Output the (X, Y) coordinate of the center of the cell containing the given text.  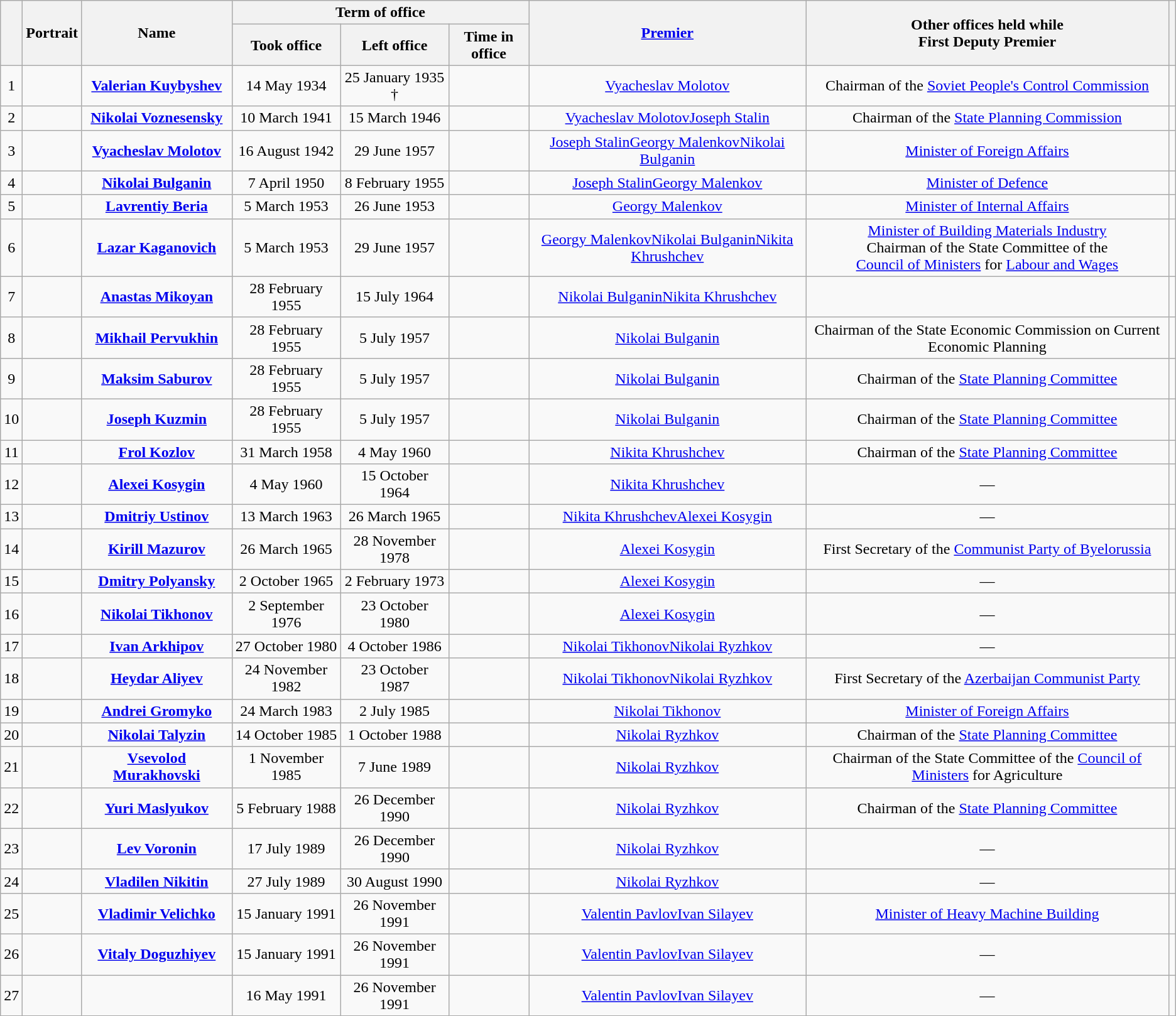
Chairman of the State Committee of the Council of Ministers for Agriculture (988, 767)
12 (11, 485)
Frol Kozlov (156, 451)
Vladimir Velichko (156, 913)
24 November 1982 (286, 678)
14 May 1934 (286, 85)
21 (11, 767)
Yuri Maslyukov (156, 808)
Kirill Mazurov (156, 549)
Joseph StalinGeorgy MalenkovNikolai Bulganin (667, 151)
15 March 1946 (395, 118)
Georgy Malenkov (667, 207)
Mikhail Pervukhin (156, 338)
20 (11, 735)
Vladilen Nikitin (156, 881)
Heydar Aliyev (156, 678)
6 (11, 247)
7 June 1989 (395, 767)
Other offices held whileFirst Deputy Premier (988, 33)
Time in office (489, 45)
Georgy MalenkovNikolai BulganinNikita Khrushchev (667, 247)
Premier (667, 33)
2 September 1976 (286, 614)
7 (11, 296)
Left office (395, 45)
Dmitry Polyansky (156, 581)
Nikolai BulganinNikita Khrushchev (667, 296)
2 February 1973 (395, 581)
24 (11, 881)
31 March 1958 (286, 451)
Name (156, 33)
16 August 1942 (286, 151)
10 (11, 419)
Joseph StalinGeorgy Malenkov (667, 183)
5 (11, 207)
Chairman of the State Planning Commission (988, 118)
8 February 1955 (395, 183)
30 August 1990 (395, 881)
Joseph Kuzmin (156, 419)
27 (11, 995)
Portrait (52, 33)
5 February 1988 (286, 808)
2 October 1965 (286, 581)
14 October 1985 (286, 735)
14 (11, 549)
23 (11, 849)
25 January 1935 † (395, 85)
Lazar Kaganovich (156, 247)
2 July 1985 (395, 711)
Ivan Arkhipov (156, 646)
Vitaly Doguzhiyev (156, 954)
4 October 1986 (395, 646)
24 March 1983 (286, 711)
17 (11, 646)
4 (11, 183)
Lev Voronin (156, 849)
13 (11, 517)
Anastas Mikoyan (156, 296)
1 November 1985 (286, 767)
16 (11, 614)
Minister of Building Materials Industry Chairman of the State Committee of theCouncil of Ministers for Labour and Wages (988, 247)
15 (11, 581)
10 March 1941 (286, 118)
Chairman of the Soviet People's Control Commission (988, 85)
15 July 1964 (395, 296)
18 (11, 678)
Maksim Saburov (156, 378)
9 (11, 378)
Vsevolod Murakhovski (156, 767)
7 April 1950 (286, 183)
Nikolai Voznesensky (156, 118)
1 (11, 85)
8 (11, 338)
1 October 1988 (395, 735)
19 (11, 711)
27 July 1989 (286, 881)
23 October 1980 (395, 614)
13 March 1963 (286, 517)
22 (11, 808)
15 October 1964 (395, 485)
First Secretary of the Azerbaijan Communist Party (988, 678)
Vyacheslav MolotovJoseph Stalin (667, 118)
Nikita KhrushchevAlexei Kosygin (667, 517)
Lavrentiy Beria (156, 207)
First Secretary of the Communist Party of Byelorussia (988, 549)
2 (11, 118)
26 (11, 954)
Minister of Defence (988, 183)
Dmitriy Ustinov (156, 517)
25 (11, 913)
17 July 1989 (286, 849)
Minister of Heavy Machine Building (988, 913)
26 June 1953 (395, 207)
Chairman of the State Economic Commission on Current Economic Planning (988, 338)
3 (11, 151)
Term of office (381, 13)
16 May 1991 (286, 995)
23 October 1987 (395, 678)
Andrei Gromyko (156, 711)
11 (11, 451)
27 October 1980 (286, 646)
28 November 1978 (395, 549)
Nikolai Talyzin (156, 735)
Valerian Kuybyshev (156, 85)
Took office (286, 45)
Minister of Internal Affairs (988, 207)
